Identify which cell holds the provided text, then report its [x, y] central coordinate. 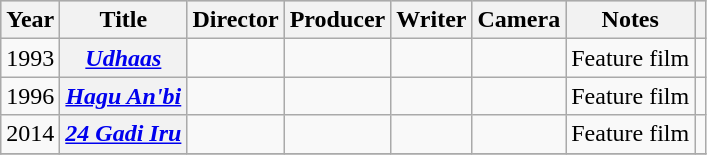
Writer [432, 20]
24 Gadi Iru [124, 134]
Title [124, 20]
Year [30, 20]
Udhaas [124, 58]
Producer [338, 20]
Camera [519, 20]
2014 [30, 134]
1996 [30, 96]
Hagu An'bi [124, 96]
1993 [30, 58]
Notes [630, 20]
Director [236, 20]
